Search for the cell housing the specified text and yield its [X, Y] center coordinate. 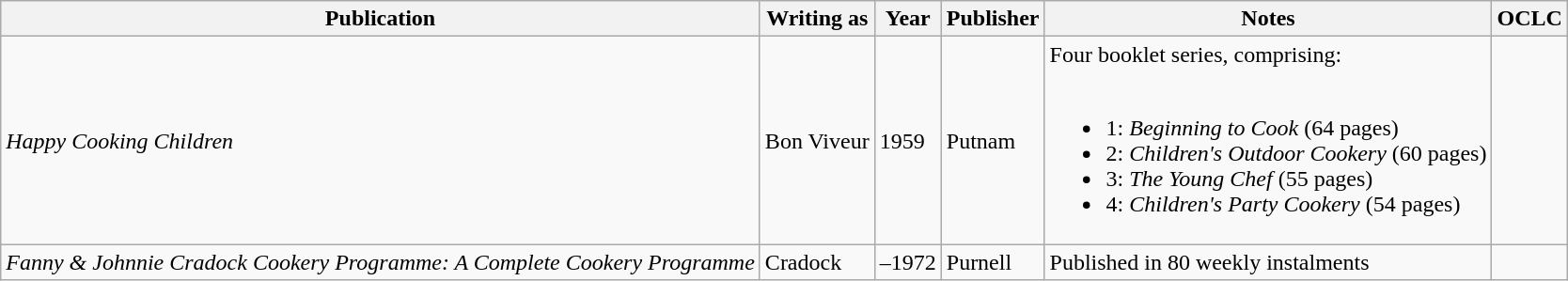
Year [908, 19]
Cradock [817, 262]
Bon Viveur [817, 141]
Published in 80 weekly instalments [1268, 262]
–1972 [908, 262]
Putnam [993, 141]
1959 [908, 141]
Happy Cooking Children [381, 141]
Writing as [817, 19]
Purnell [993, 262]
Publication [381, 19]
Publisher [993, 19]
Notes [1268, 19]
OCLC [1529, 19]
Fanny & Johnnie Cradock Cookery Programme: A Complete Cookery Programme [381, 262]
